Search for the cell housing the specified text and yield its [x, y] center coordinate. 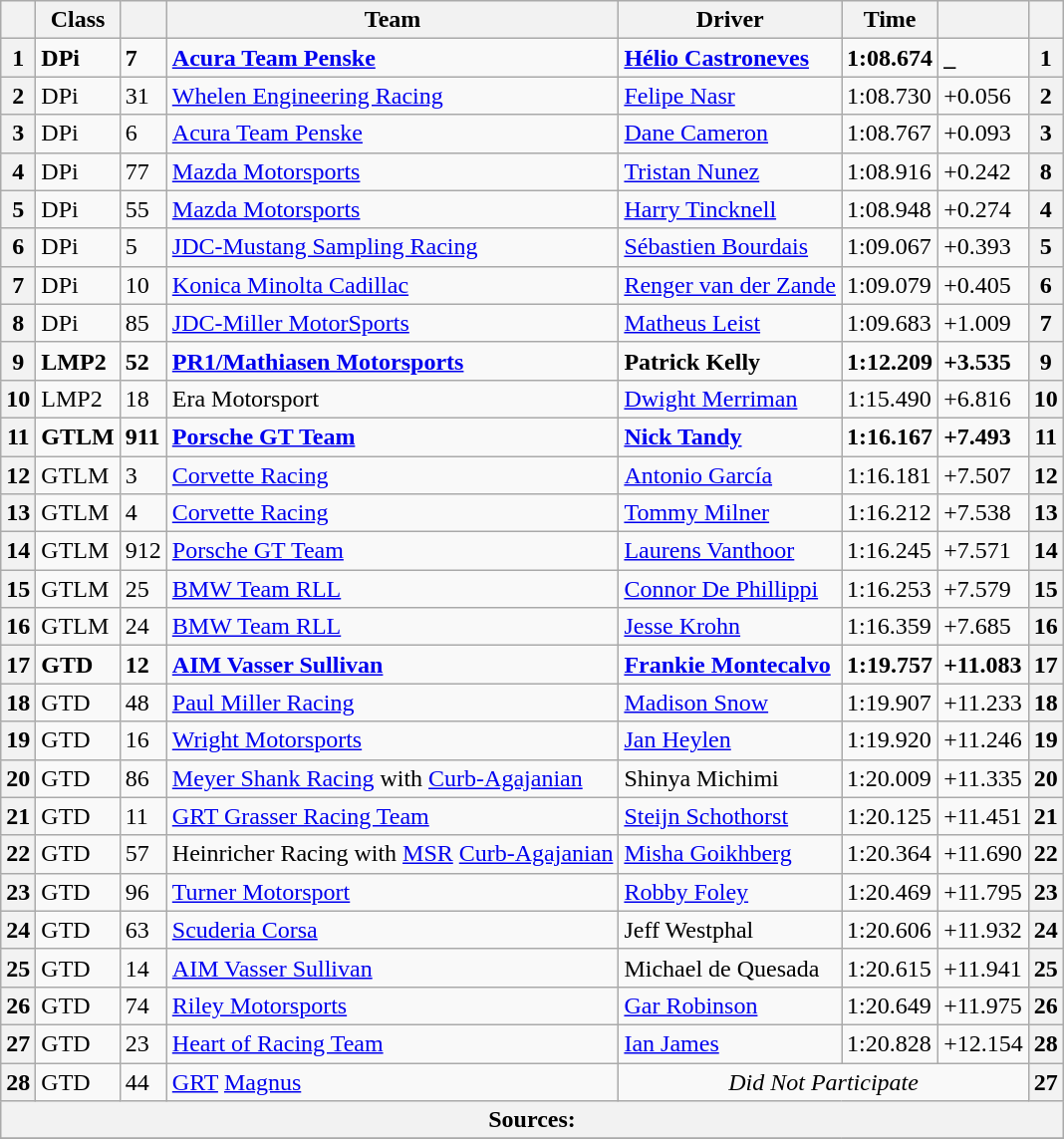
Renger van der Zande [730, 285]
JDC-Mustang Sampling Racing [393, 247]
+0.274 [984, 209]
+0.056 [984, 96]
GRT Grasser Racing Team [393, 816]
Dane Cameron [730, 134]
85 [143, 323]
1:08.948 [891, 209]
Whelen Engineering Racing [393, 96]
Felipe Nasr [730, 96]
48 [143, 703]
Team [393, 20]
GRT Magnus [393, 1081]
+11.932 [984, 930]
+7.685 [984, 627]
1:09.079 [891, 285]
1:16.167 [891, 436]
+7.579 [984, 589]
Meyer Shank Racing with Curb-Agajanian [393, 778]
1:20.364 [891, 854]
1:09.683 [891, 323]
Turner Motorsport [393, 892]
1:12.209 [891, 361]
86 [143, 778]
Riley Motorsports [393, 1005]
55 [143, 209]
Class [78, 20]
+0.393 [984, 247]
1:08.767 [891, 134]
1:20.606 [891, 930]
Driver [730, 20]
+0.093 [984, 134]
Madison Snow [730, 703]
1:09.067 [891, 247]
74 [143, 1005]
52 [143, 361]
Laurens Vanthoor [730, 551]
1:19.907 [891, 703]
63 [143, 930]
+3.535 [984, 361]
Paul Miller Racing [393, 703]
Ian James [730, 1043]
Hélio Castroneves [730, 58]
1:16.359 [891, 627]
PR1/Mathiasen Motorsports [393, 361]
57 [143, 854]
1:08.674 [891, 58]
Robby Foley [730, 892]
31 [143, 96]
JDC-Miller MotorSports [393, 323]
96 [143, 892]
Shinya Michimi [730, 778]
Heinricher Racing with MSR Curb-Agajanian [393, 854]
1:20.125 [891, 816]
+11.690 [984, 854]
+11.975 [984, 1005]
912 [143, 551]
+1.009 [984, 323]
+7.571 [984, 551]
+11.083 [984, 665]
Did Not Participate [823, 1081]
+11.335 [984, 778]
+0.242 [984, 171]
+11.451 [984, 816]
1:20.009 [891, 778]
+11.246 [984, 740]
1:19.757 [891, 665]
Michael de Quesada [730, 968]
Nick Tandy [730, 436]
Jeff Westphal [730, 930]
Gar Robinson [730, 1005]
+12.154 [984, 1043]
Matheus Leist [730, 323]
+7.538 [984, 513]
Antonio García [730, 475]
+11.233 [984, 703]
Scuderia Corsa [393, 930]
Dwight Merriman [730, 399]
+6.816 [984, 399]
Steijn Schothorst [730, 816]
44 [143, 1081]
Era Motorsport [393, 399]
Patrick Kelly [730, 361]
1:20.469 [891, 892]
_ [984, 58]
77 [143, 171]
+7.507 [984, 475]
1:16.245 [891, 551]
1:20.615 [891, 968]
Misha Goikhberg [730, 854]
+11.941 [984, 968]
+11.795 [984, 892]
911 [143, 436]
Wright Motorsports [393, 740]
Konica Minolta Cadillac [393, 285]
1:16.181 [891, 475]
1:20.649 [891, 1005]
Jan Heylen [730, 740]
1:16.253 [891, 589]
1:08.730 [891, 96]
Tommy Milner [730, 513]
Jesse Krohn [730, 627]
Sébastien Bourdais [730, 247]
1:08.916 [891, 171]
Heart of Racing Team [393, 1043]
Time [891, 20]
Sources: [532, 1120]
Connor De Phillippi [730, 589]
1:20.828 [891, 1043]
1:16.212 [891, 513]
+7.493 [984, 436]
Frankie Montecalvo [730, 665]
1:19.920 [891, 740]
Tristan Nunez [730, 171]
Harry Tincknell [730, 209]
1:15.490 [891, 399]
+0.405 [984, 285]
